Return the (x, y) coordinate for the center point of the cell that contains the specified text.  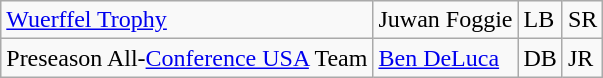
Wuerffel Trophy (187, 20)
LB (540, 20)
Ben DeLuca (446, 58)
SR (582, 20)
DB (540, 58)
JR (582, 58)
Juwan Foggie (446, 20)
Preseason All-Conference USA Team (187, 58)
